Scan for the cell matching the given text and deliver its (x, y) coordinate at center. 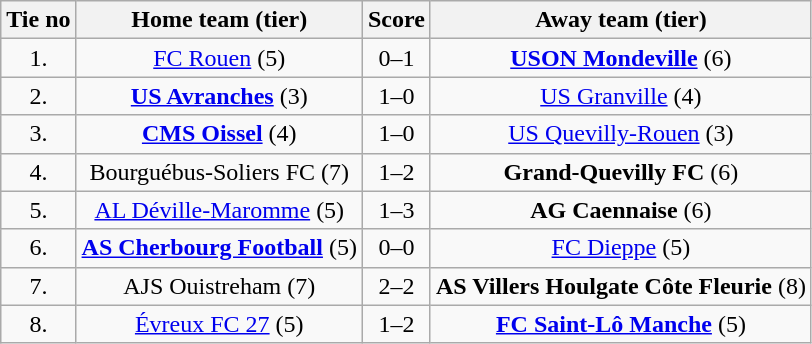
FC Saint-Lô Manche (5) (620, 324)
US Avranches (3) (219, 96)
7. (38, 286)
FC Rouen (5) (219, 58)
USON Mondeville (6) (620, 58)
US Granville (4) (620, 96)
AJS Ouistreham (7) (219, 286)
1–3 (396, 210)
Bourguébus-Soliers FC (7) (219, 172)
0–1 (396, 58)
US Quevilly-Rouen (3) (620, 134)
Away team (tier) (620, 20)
3. (38, 134)
AS Cherbourg Football (5) (219, 248)
AL Déville-Maromme (5) (219, 210)
Évreux FC 27 (5) (219, 324)
CMS Oissel (4) (219, 134)
2–2 (396, 286)
FC Dieppe (5) (620, 248)
6. (38, 248)
AG Caennaise (6) (620, 210)
5. (38, 210)
8. (38, 324)
1. (38, 58)
2. (38, 96)
Tie no (38, 20)
AS Villers Houlgate Côte Fleurie (8) (620, 286)
Grand-Quevilly FC (6) (620, 172)
0–0 (396, 248)
Score (396, 20)
4. (38, 172)
Home team (tier) (219, 20)
